Capture the cell that displays the provided text and extract its (x, y) central coordinate. 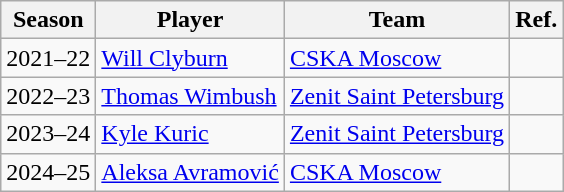
Ref. (536, 20)
2024–25 (48, 172)
Aleksa Avramović (190, 172)
Thomas Wimbush (190, 96)
2023–24 (48, 134)
2022–23 (48, 96)
Team (396, 20)
Kyle Kuric (190, 134)
Will Clyburn (190, 58)
Season (48, 20)
2021–22 (48, 58)
Player (190, 20)
